Provide the [x, y] coordinate of the cell's center where the given text is located.  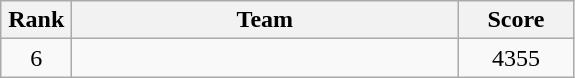
Team [265, 20]
4355 [516, 58]
Rank [36, 20]
Score [516, 20]
6 [36, 58]
